Return (x, y) of the center of cell containing provided text 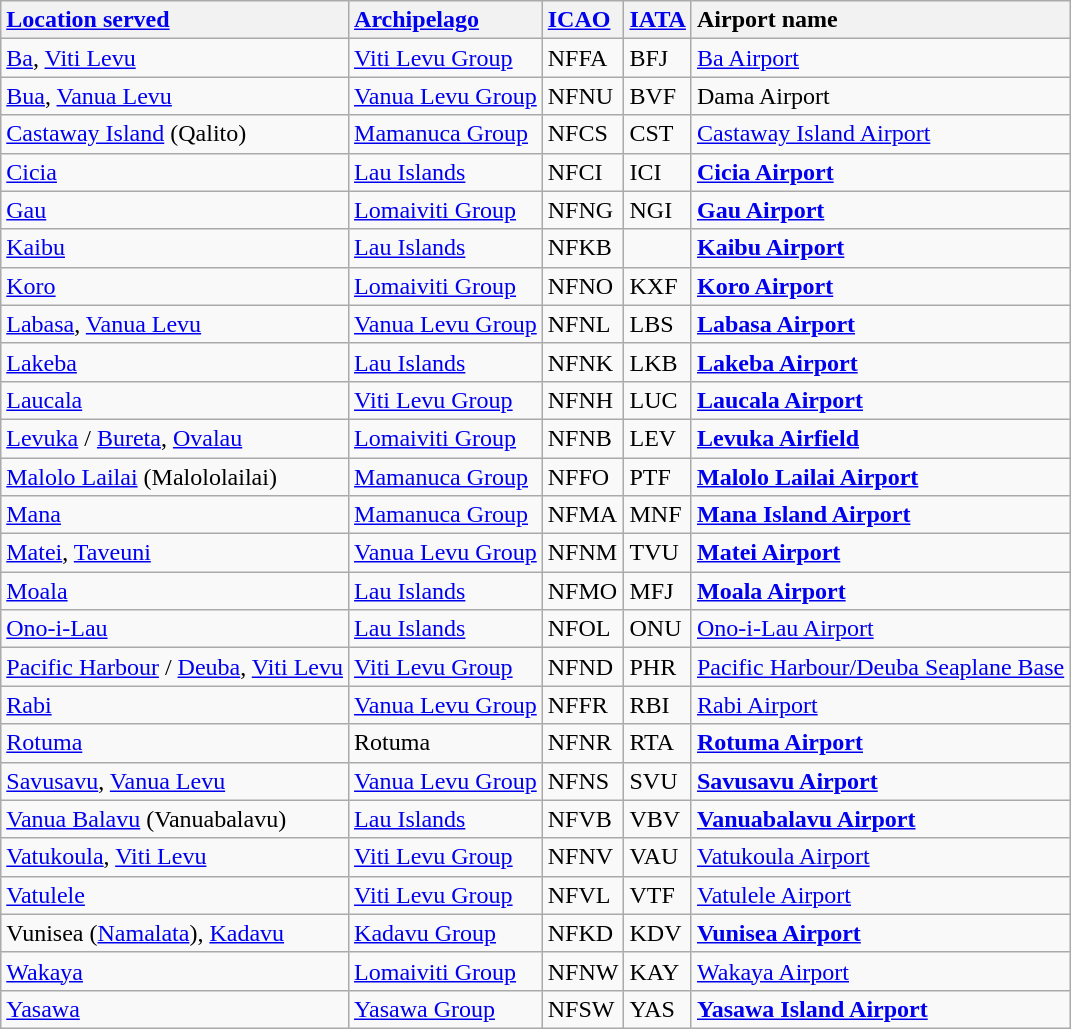
Savusavu Airport (880, 781)
NFCS (583, 134)
Malolo Lailai Airport (880, 477)
NFNU (583, 96)
Cicia Airport (880, 172)
Laucala (175, 400)
NFNH (583, 400)
Lakeba Airport (880, 362)
Koro (175, 286)
Vatulele Airport (880, 895)
Yasawa Group (446, 1009)
LUC (658, 400)
NFNG (583, 210)
Lakeba (175, 362)
Ba Airport (880, 58)
VTF (658, 895)
Airport name (880, 20)
Ono-i-Lau Airport (880, 629)
NFSW (583, 1009)
NFNK (583, 362)
Yasawa Island Airport (880, 1009)
BFJ (658, 58)
MNF (658, 515)
PHR (658, 667)
YAS (658, 1009)
NFNW (583, 971)
Malolo Lailai (Malololailai) (175, 477)
ICI (658, 172)
Moala Airport (880, 591)
Vanua Balavu (Vanuabalavu) (175, 819)
Laucala Airport (880, 400)
Kadavu Group (446, 933)
Castaway Island (Qalito) (175, 134)
KXF (658, 286)
Castaway Island Airport (880, 134)
Ba, Viti Levu (175, 58)
Yasawa (175, 1009)
NFNB (583, 438)
Vatukoula, Viti Levu (175, 857)
Bua, Vanua Levu (175, 96)
Rabi Airport (880, 705)
NFNM (583, 553)
ICAO (583, 20)
Wakaya (175, 971)
Moala (175, 591)
Mana (175, 515)
NFKB (583, 248)
Pacific Harbour/Deuba Seaplane Base (880, 667)
Mana Island Airport (880, 515)
NFFO (583, 477)
Location served (175, 20)
VBV (658, 819)
Ono-i-Lau (175, 629)
TVU (658, 553)
Rotuma Airport (880, 743)
NFKD (583, 933)
NFMA (583, 515)
NGI (658, 210)
Vunisea (Namalata), Kadavu (175, 933)
Gau Airport (880, 210)
NFFA (583, 58)
Levuka / Bureta, Ovalau (175, 438)
LEV (658, 438)
KAY (658, 971)
Levuka Airfield (880, 438)
NFMO (583, 591)
SVU (658, 781)
Labasa, Vanua Levu (175, 324)
Vatulele (175, 895)
Matei Airport (880, 553)
LKB (658, 362)
NFNS (583, 781)
CST (658, 134)
Kaibu (175, 248)
Kaibu Airport (880, 248)
LBS (658, 324)
ONU (658, 629)
VAU (658, 857)
Vanuabalavu Airport (880, 819)
Cicia (175, 172)
RTA (658, 743)
KDV (658, 933)
Vatukoula Airport (880, 857)
NFNV (583, 857)
IATA (658, 20)
BVF (658, 96)
Gau (175, 210)
NFNO (583, 286)
Vunisea Airport (880, 933)
MFJ (658, 591)
NFND (583, 667)
Labasa Airport (880, 324)
RBI (658, 705)
NFOL (583, 629)
NFNR (583, 743)
Savusavu, Vanua Levu (175, 781)
NFVB (583, 819)
NFFR (583, 705)
Archipelago (446, 20)
NFCI (583, 172)
NFVL (583, 895)
Wakaya Airport (880, 971)
Pacific Harbour / Deuba, Viti Levu (175, 667)
PTF (658, 477)
NFNL (583, 324)
Dama Airport (880, 96)
Matei, Taveuni (175, 553)
Koro Airport (880, 286)
Rabi (175, 705)
